Scan for the cell matching the given text and deliver its (x, y) coordinate at center. 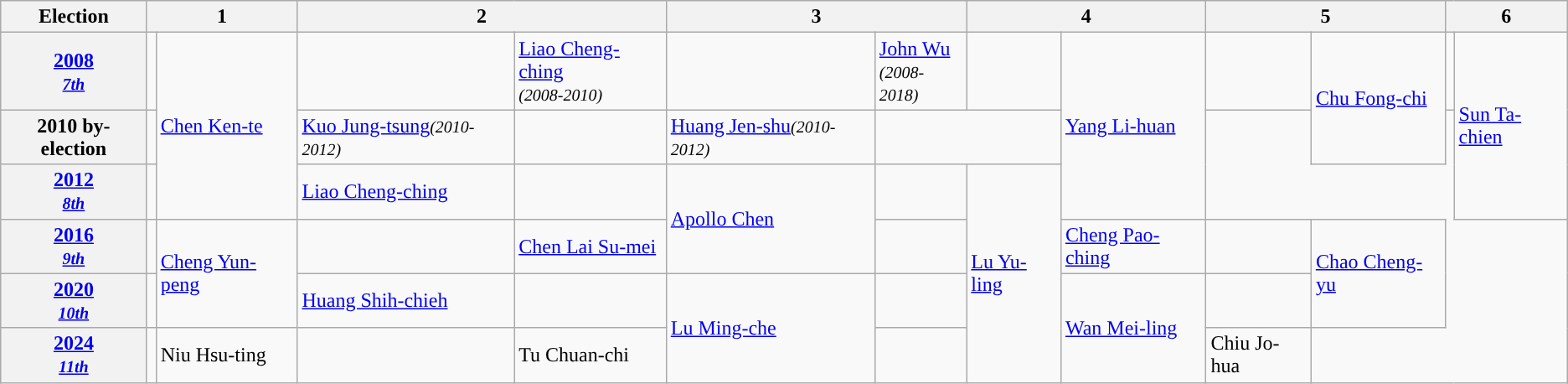
Apollo Chen (771, 219)
Sun Ta-chien (1511, 126)
2010 by-election (74, 138)
Lu Ming-che (771, 328)
Cheng Yun-peng (226, 273)
5 (1325, 17)
3 (816, 17)
Chen Lai Su-mei (591, 246)
6 (1506, 17)
Chen Ken-te (226, 126)
Cheng Pao-ching (1133, 246)
Chiu Jo-hua (1258, 355)
Liao Cheng-ching(2008-2010) (591, 71)
Huang Jen-shu(2010-2012) (771, 138)
Chao Cheng-yu (1378, 273)
202411th (74, 355)
Yang Li-huan (1133, 126)
Kuo Jung-tsung(2010-2012) (405, 138)
20169th (74, 246)
Niu Hsu-ting (226, 355)
202010th (74, 300)
Chu Fong-chi (1378, 99)
20128th (74, 191)
4 (1086, 17)
Huang Shih-chieh (405, 300)
Tu Chuan-chi (591, 355)
1 (222, 17)
2 (482, 17)
Liao Cheng-ching (405, 191)
Lu Yu-ling (1014, 273)
John Wu(2008-2018) (920, 71)
Election (74, 17)
20087th (74, 71)
Wan Mei-ling (1133, 328)
